For the text-containing cell, return its midpoint in (X, Y) coordinate format. 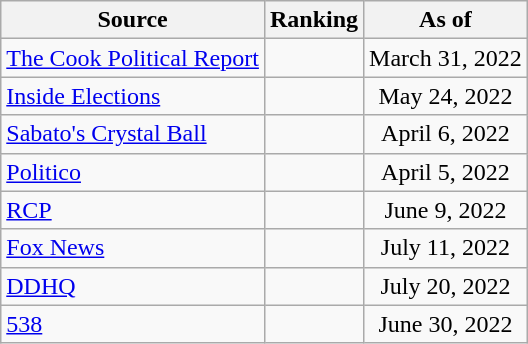
As of (446, 20)
DDHQ (133, 286)
538 (133, 324)
July 11, 2022 (446, 248)
June 9, 2022 (446, 210)
Politico (133, 172)
May 24, 2022 (446, 96)
Fox News (133, 248)
April 6, 2022 (446, 134)
The Cook Political Report (133, 58)
Source (133, 20)
June 30, 2022 (446, 324)
RCP (133, 210)
March 31, 2022 (446, 58)
July 20, 2022 (446, 286)
Sabato's Crystal Ball (133, 134)
Inside Elections (133, 96)
April 5, 2022 (446, 172)
Ranking (314, 20)
